From the cell containing the given text, extract its center point as [X, Y] coordinate. 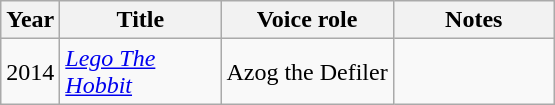
Lego The Hobbit [140, 72]
2014 [30, 72]
Azog the Defiler [307, 72]
Notes [474, 20]
Title [140, 20]
Year [30, 20]
Voice role [307, 20]
